Pinpoint the cell where the given text exists, returning its (X, Y) midpoint coordinate. 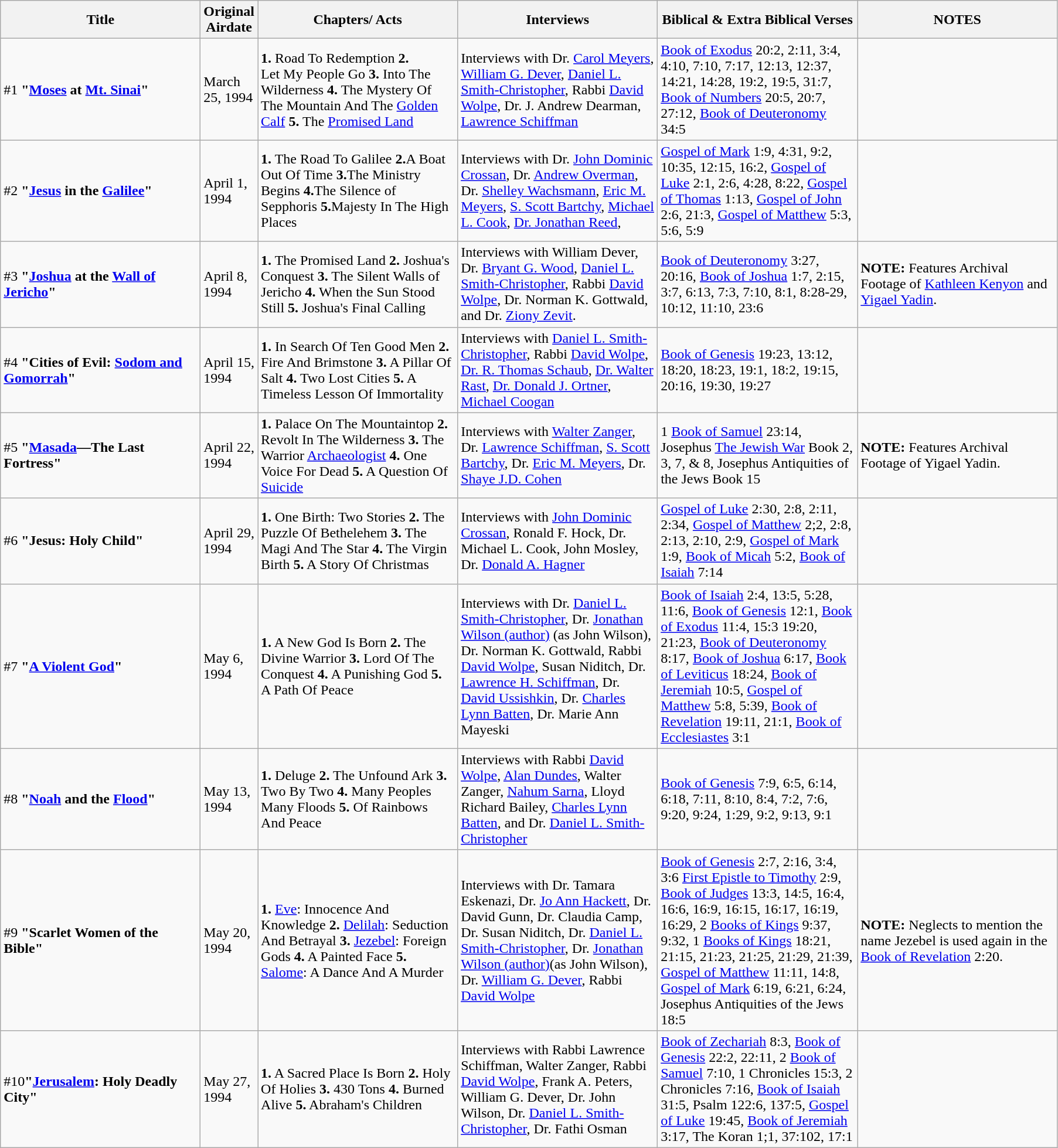
May 20, 1994 (229, 940)
April 22, 1994 (229, 455)
Interviews with John Dominic Crossan, Ronald F. Hock, Dr. Michael L. Cook, John Mosley, Dr. Donald A. Hagner (558, 541)
April 1, 1994 (229, 191)
1. Road To Redemption 2.Let My People Go 3. Into The Wilderness 4. The Mystery Of The Mountain And The Golden Calf 5. The Promised Land (358, 89)
Original Airdate (229, 20)
Chapters/ Acts (358, 20)
1. A Sacred Place Is Born 2. Holy Of Holies 3. 430 Tons 4. Burned Alive 5. Abraham's Children (358, 1089)
#8 "Noah and the Flood" (101, 799)
#2 "Jesus in the Galilee" (101, 191)
Interviews with Dr. Carol Meyers, William G. Dever, Daniel L. Smith-Christopher, Rabbi David Wolpe, Dr. J. Andrew Dearman, Lawrence Schiffman (558, 89)
1. Deluge 2. The Unfound Ark 3. Two By Two 4. Many Peoples Many Floods 5. Of Rainbows And Peace (358, 799)
May 6, 1994 (229, 666)
Gospel of Luke 2:30, 2:8, 2:11, 2:34, Gospel of Matthew 2;2, 2:8, 2:13, 2:10, 2:9, Gospel of Mark 1:9, Book of Micah 5:2, Book of Isaiah 7:14 (757, 541)
#1 "Moses at Mt. Sinai" (101, 89)
April 8, 1994 (229, 284)
NOTE: Features Archival Footage of Yigael Yadin. (958, 455)
1. One Birth: Two Stories 2. The Puzzle Of Bethelehem 3. The Magi And The Star 4. The Virgin Birth 5. A Story Of Christmas (358, 541)
1. The Promised Land 2. Joshua's Conquest 3. The Silent Walls of Jericho 4. When the Sun Stood Still 5. Joshua's Final Calling (358, 284)
1. A New God Is Born 2. The Divine Warrior 3. Lord Of The Conquest 4. A Punishing God 5. A Path Of Peace (358, 666)
April 15, 1994 (229, 370)
March 25, 1994 (229, 89)
Interviews with William Dever, Dr. Bryant G. Wood, Daniel L. Smith-Christopher, Rabbi David Wolpe, Dr. Norman K. Gottwald, and Dr. Ziony Zevit. (558, 284)
1. In Search Of Ten Good Men 2. Fire And Brimstone 3. A Pillar Of Salt 4. Two Lost Cities 5. A Timeless Lesson Of Immortality (358, 370)
NOTES (958, 20)
#4 "Cities of Evil: Sodom and Gomorrah" (101, 370)
May 27, 1994 (229, 1089)
#5 "Masada—The Last Fortress" (101, 455)
#3 "Joshua at the Wall of Jericho" (101, 284)
NOTE: Features Archival Footage of Kathleen Kenyon and Yigael Yadin. (958, 284)
1 Book of Samuel 23:14, Josephus The Jewish War Book 2, 3, 7, & 8, Josephus Antiquities of the Jews Book 15 (757, 455)
Biblical & Extra Biblical Verses (757, 20)
#7 "A Violent God" (101, 666)
Interviews (558, 20)
#6 "Jesus: Holy Child" (101, 541)
#10"Jerusalem: Holy Deadly City" (101, 1089)
1. Eve: Innocence And Knowledge 2. Delilah: Seduction And Betrayal 3. Jezebel: Foreign Gods 4. A Painted Face 5. Salome: A Dance And A Murder (358, 940)
May 13, 1994 (229, 799)
Book of Genesis 19:23, 13:12, 18:20, 18:23, 19:1, 18:2, 19:15, 20:16, 19:30, 19:27 (757, 370)
1. The Road To Galilee 2.A Boat Out Of Time 3.The Ministry Begins 4.The Silence of Sepphoris 5.Majesty In The High Places (358, 191)
Book of Deuteronomy 3:27, 20:16, Book of Joshua 1:7, 2:15, 3:7, 6:13, 7:3, 7:10, 8:1, 8:28-29, 10:12, 11:10, 23:6 (757, 284)
Title (101, 20)
1. Palace On The Mountaintop 2. Revolt In The Wilderness 3. The Warrior Archaeologist 4. One Voice For Dead 5. A Question Of Suicide (358, 455)
#9 "Scarlet Women of the Bible" (101, 940)
Book of Genesis 7:9, 6:5, 6:14, 6:18, 7:11, 8:10, 8:4, 7:2, 7:6, 9:20, 9:24, 1:29, 9:2, 9:13, 9:1 (757, 799)
Interviews with Walter Zanger, Dr. Lawrence Schiffman, S. Scott Bartchy, Dr. Eric M. Meyers, Dr. Shaye J.D. Cohen (558, 455)
NOTE: Neglects to mention the name Jezebel is used again in the Book of Revelation 2:20. (958, 940)
Interviews with Daniel L. Smith-Christopher, Rabbi David Wolpe, Dr. R. Thomas Schaub, Dr. Walter Rast, Dr. Donald J. Ortner, Michael Coogan (558, 370)
April 29, 1994 (229, 541)
